Extract the (x, y) coordinate from the center of the cell holding the provided text.  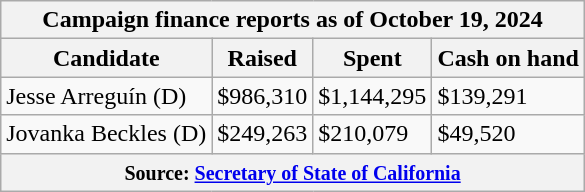
$49,520 (508, 134)
Source: Secretary of State of California (293, 172)
Cash on hand (508, 58)
$986,310 (262, 96)
Candidate (106, 58)
$249,263 (262, 134)
$210,079 (372, 134)
Campaign finance reports as of October 19, 2024 (293, 20)
Jesse Arreguín (D) (106, 96)
Jovanka Beckles (D) (106, 134)
$139,291 (508, 96)
$1,144,295 (372, 96)
Raised (262, 58)
Spent (372, 58)
